Output the (X, Y) coordinate of the center of the cell containing the given text.  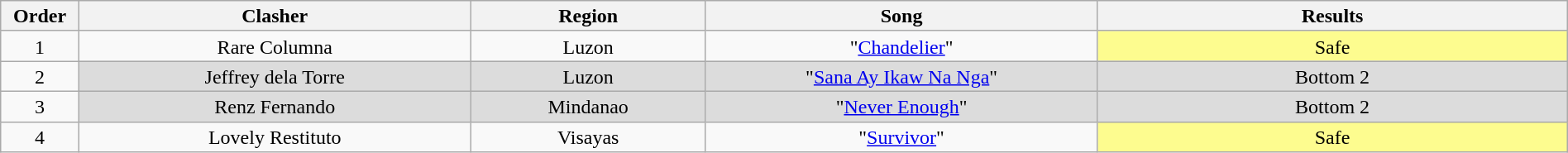
Results (1332, 17)
Visayas (588, 137)
4 (40, 137)
Lovely Restituto (275, 137)
"Chandelier" (901, 46)
Mindanao (588, 106)
2 (40, 76)
Song (901, 17)
"Never Enough" (901, 106)
Jeffrey dela Torre (275, 76)
"Sana Ay Ikaw Na Nga" (901, 76)
Order (40, 17)
Renz Fernando (275, 106)
"Survivor" (901, 137)
1 (40, 46)
3 (40, 106)
Region (588, 17)
Clasher (275, 17)
Rare Columna (275, 46)
